Detect which cell encompasses the target text, then output its [X, Y] center coordinate. 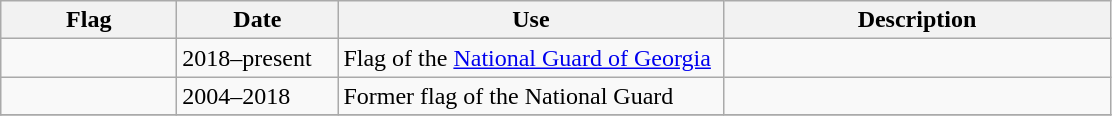
Date [258, 20]
Flag [89, 20]
Flag of the National Guard of Georgia [531, 58]
2004–2018 [258, 96]
Former flag of the National Guard [531, 96]
Use [531, 20]
Description [917, 20]
2018–present [258, 58]
